Scan for the cell matching the given text and deliver its [x, y] coordinate at center. 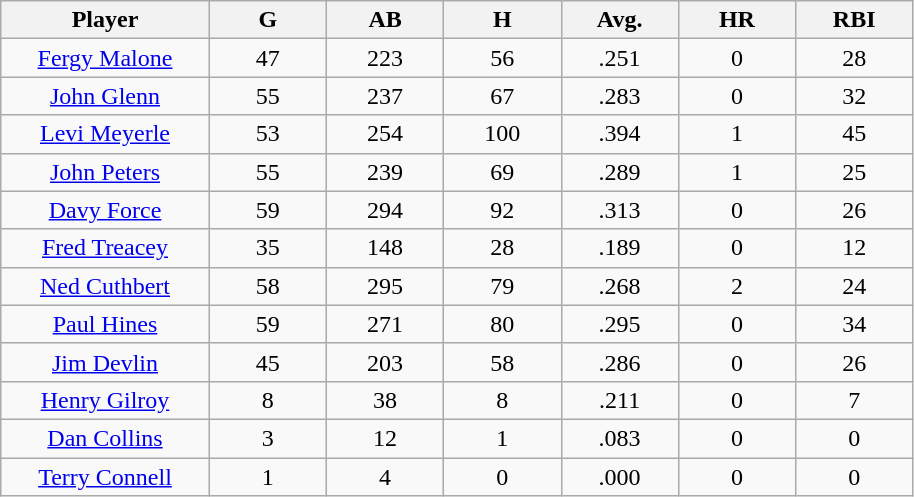
H [502, 20]
Terry Connell [105, 477]
Fred Treacey [105, 248]
79 [502, 286]
38 [384, 400]
.000 [620, 477]
G [268, 20]
.394 [620, 134]
56 [502, 58]
92 [502, 210]
Davy Force [105, 210]
271 [384, 324]
Paul Hines [105, 324]
Levi Meyerle [105, 134]
.211 [620, 400]
223 [384, 58]
67 [502, 96]
203 [384, 362]
47 [268, 58]
80 [502, 324]
239 [384, 172]
.313 [620, 210]
Henry Gilroy [105, 400]
.283 [620, 96]
.189 [620, 248]
32 [854, 96]
254 [384, 134]
.251 [620, 58]
Dan Collins [105, 438]
34 [854, 324]
HR [736, 20]
24 [854, 286]
100 [502, 134]
53 [268, 134]
294 [384, 210]
237 [384, 96]
John Peters [105, 172]
Ned Cuthbert [105, 286]
AB [384, 20]
3 [268, 438]
69 [502, 172]
RBI [854, 20]
Avg. [620, 20]
295 [384, 286]
148 [384, 248]
25 [854, 172]
.083 [620, 438]
7 [854, 400]
John Glenn [105, 96]
2 [736, 286]
Player [105, 20]
Jim Devlin [105, 362]
Fergy Malone [105, 58]
.286 [620, 362]
.289 [620, 172]
.295 [620, 324]
35 [268, 248]
.268 [620, 286]
4 [384, 477]
